For the text-containing cell, return its midpoint in (x, y) coordinate format. 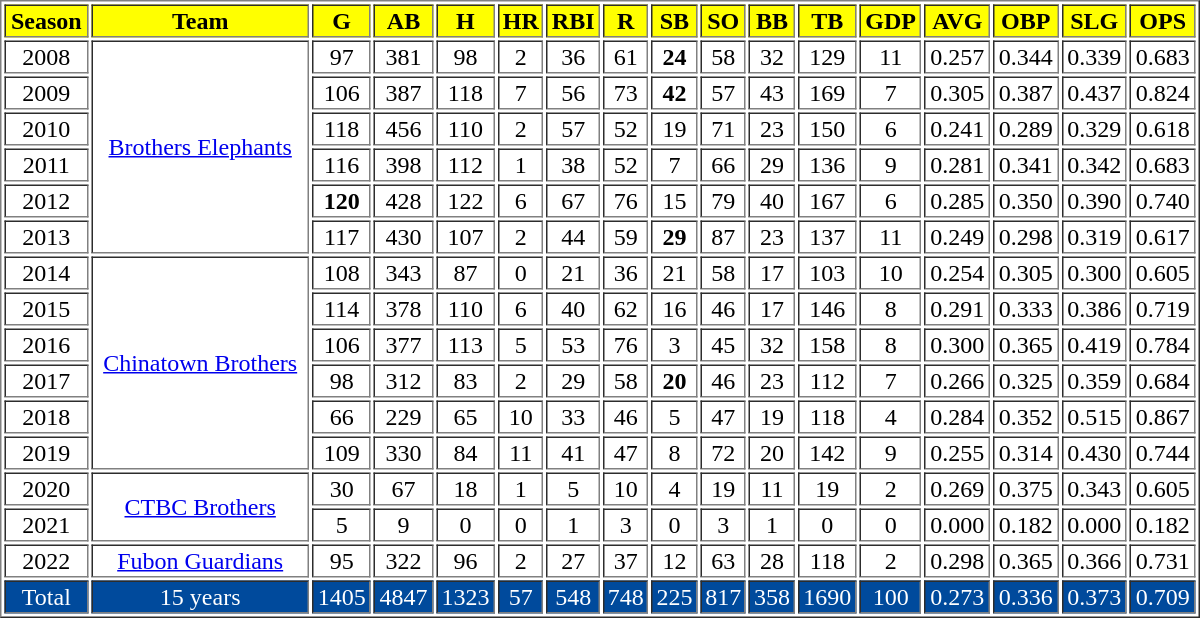
377 (404, 344)
61 (626, 56)
129 (828, 56)
2018 (46, 416)
0.373 (1094, 596)
SB (675, 20)
CTBC Brothers (200, 506)
BB (772, 20)
SO (723, 20)
146 (828, 308)
1690 (828, 596)
38 (574, 164)
0.740 (1163, 200)
72 (723, 452)
0.366 (1094, 560)
0.419 (1094, 344)
16 (675, 308)
2013 (46, 236)
TB (828, 20)
0.285 (958, 200)
42 (675, 92)
G (342, 20)
0.336 (1026, 596)
AVG (958, 20)
65 (466, 416)
103 (828, 272)
0.617 (1163, 236)
169 (828, 92)
63 (723, 560)
AB (404, 20)
0.269 (958, 488)
43 (772, 92)
548 (574, 596)
44 (574, 236)
Season (46, 20)
107 (466, 236)
137 (828, 236)
116 (342, 164)
27 (574, 560)
95 (342, 560)
H (466, 20)
100 (891, 596)
114 (342, 308)
0.344 (1026, 56)
225 (675, 596)
0.339 (1094, 56)
0.289 (1026, 128)
33 (574, 416)
R (626, 20)
0.515 (1094, 416)
28 (772, 560)
109 (342, 452)
0.241 (958, 128)
2022 (46, 560)
2020 (46, 488)
428 (404, 200)
2009 (46, 92)
RBI (574, 20)
0.437 (1094, 92)
0.387 (1026, 92)
0.257 (958, 56)
96 (466, 560)
18 (466, 488)
0.333 (1026, 308)
113 (466, 344)
0.329 (1094, 128)
0.342 (1094, 164)
73 (626, 92)
312 (404, 380)
158 (828, 344)
0.343 (1094, 488)
79 (723, 200)
398 (404, 164)
122 (466, 200)
0.281 (958, 164)
2011 (46, 164)
0.319 (1094, 236)
387 (404, 92)
2017 (46, 380)
0.618 (1163, 128)
Chinatown Brothers (200, 362)
45 (723, 344)
0.255 (958, 452)
0.254 (958, 272)
OBP (1026, 20)
Brothers Elephants (200, 146)
4847 (404, 596)
OPS (1163, 20)
150 (828, 128)
430 (404, 236)
0.249 (958, 236)
0.824 (1163, 92)
2019 (46, 452)
748 (626, 596)
142 (828, 452)
0.352 (1026, 416)
343 (404, 272)
0.386 (1094, 308)
0.709 (1163, 596)
0.375 (1026, 488)
117 (342, 236)
817 (723, 596)
2008 (46, 56)
0.744 (1163, 452)
2010 (46, 128)
2021 (46, 524)
SLG (1094, 20)
97 (342, 56)
15 (675, 200)
2012 (46, 200)
0.284 (958, 416)
0.784 (1163, 344)
0.314 (1026, 452)
Total (46, 596)
30 (342, 488)
358 (772, 596)
0.341 (1026, 164)
2016 (46, 344)
381 (404, 56)
24 (675, 56)
Fubon Guardians (200, 560)
108 (342, 272)
62 (626, 308)
120 (342, 200)
136 (828, 164)
37 (626, 560)
12 (675, 560)
53 (574, 344)
41 (574, 452)
167 (828, 200)
0.731 (1163, 560)
229 (404, 416)
0.291 (958, 308)
2015 (46, 308)
0.266 (958, 380)
56 (574, 92)
0.325 (1026, 380)
15 years (200, 596)
0.359 (1094, 380)
378 (404, 308)
322 (404, 560)
330 (404, 452)
0.719 (1163, 308)
2014 (46, 272)
0.867 (1163, 416)
0.684 (1163, 380)
59 (626, 236)
1323 (466, 596)
0.273 (958, 596)
0.350 (1026, 200)
456 (404, 128)
Team (200, 20)
HR (521, 20)
83 (466, 380)
1405 (342, 596)
84 (466, 452)
0.430 (1094, 452)
71 (723, 128)
GDP (891, 20)
0.390 (1094, 200)
